Return [X, Y] of the center of cell containing provided text 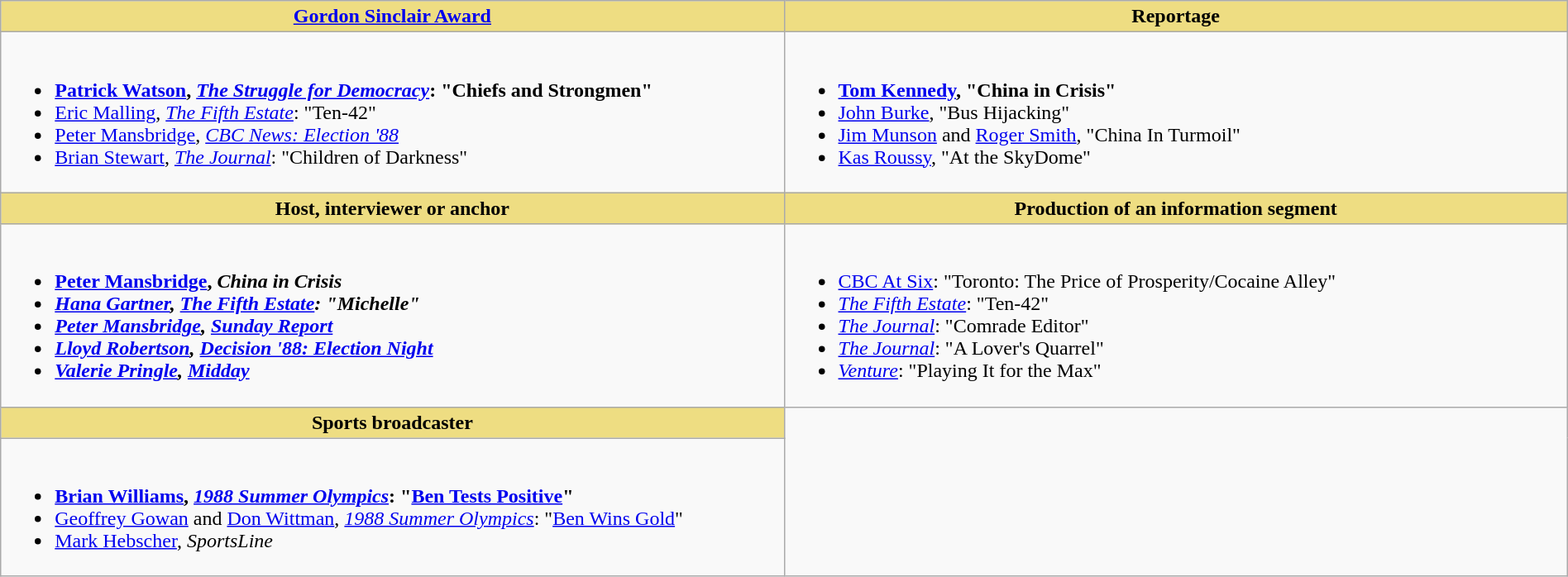
Host, interviewer or anchor [392, 208]
Production of an information segment [1176, 208]
Reportage [1176, 17]
Gordon Sinclair Award [392, 17]
Tom Kennedy, "China in Crisis"John Burke, "Bus Hijacking"Jim Munson and Roger Smith, "China In Turmoil"Kas Roussy, "At the SkyDome" [1176, 112]
Sports broadcaster [392, 422]
